Provide the (x, y) coordinate of the cell's center where the given text is located.  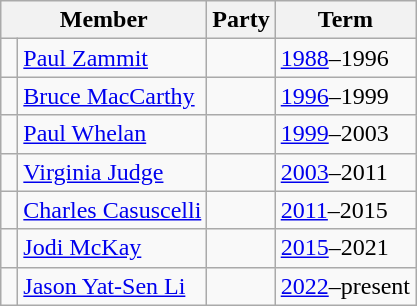
Jodi McKay (112, 248)
1988–1996 (345, 58)
Member (104, 20)
Charles Casuscelli (112, 210)
1999–2003 (345, 134)
2003–2011 (345, 172)
1996–1999 (345, 96)
Bruce MacCarthy (112, 96)
2015–2021 (345, 248)
Jason Yat-Sen Li (112, 286)
Paul Zammit (112, 58)
2022–present (345, 286)
2011–2015 (345, 210)
Paul Whelan (112, 134)
Virginia Judge (112, 172)
Party (241, 20)
Term (345, 20)
